Provide the [x, y] coordinate of the cell's center where the given text is located.  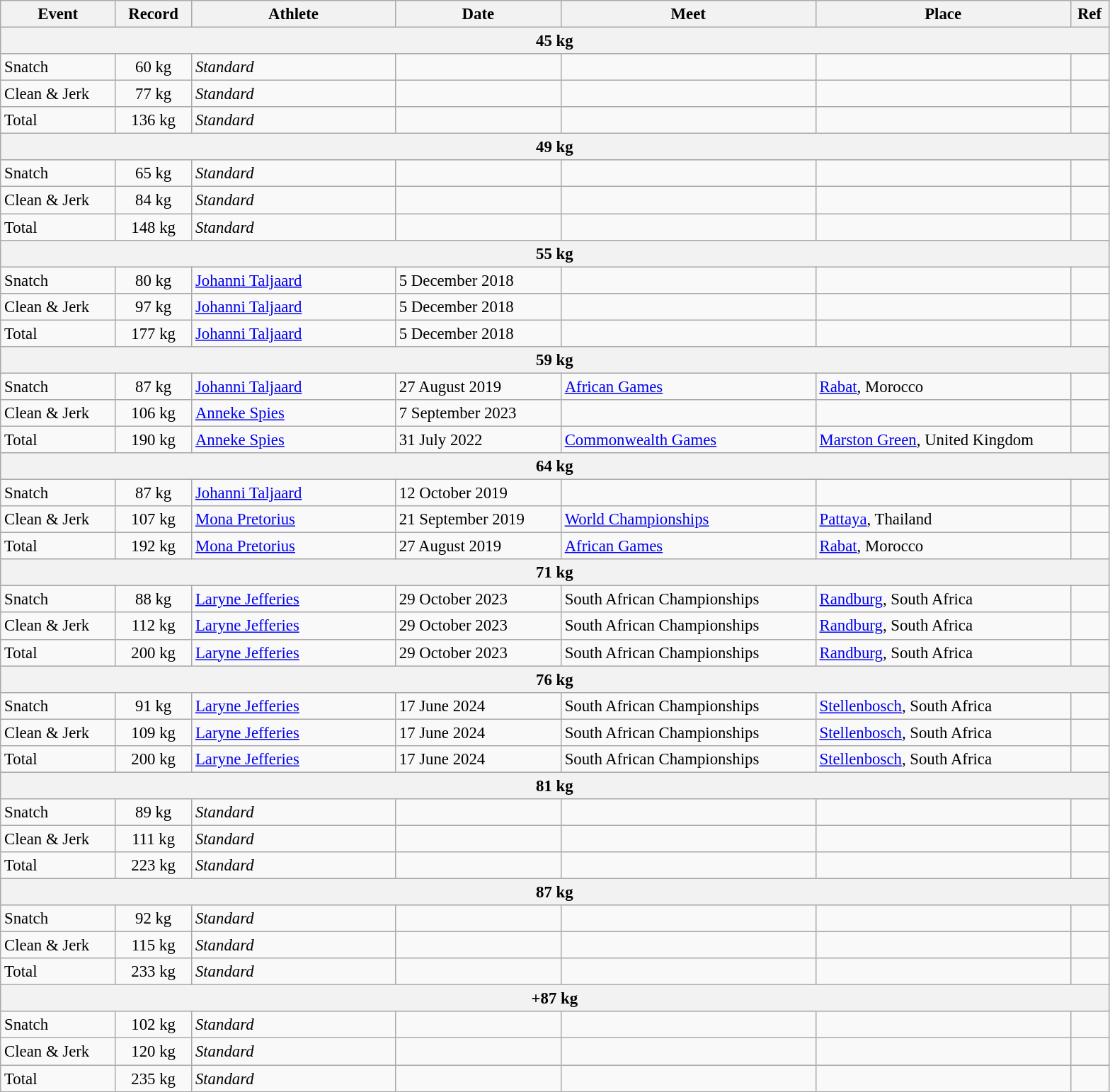
112 kg [154, 626]
71 kg [555, 573]
89 kg [154, 812]
88 kg [154, 599]
+87 kg [555, 999]
59 kg [555, 360]
233 kg [154, 972]
64 kg [555, 466]
148 kg [154, 227]
136 kg [154, 120]
192 kg [154, 546]
223 kg [154, 866]
Athlete [294, 14]
49 kg [555, 147]
115 kg [154, 946]
97 kg [154, 306]
92 kg [154, 919]
65 kg [154, 173]
Commonwealth Games [688, 439]
235 kg [154, 1079]
77 kg [154, 94]
84 kg [154, 200]
Pattaya, Thailand [943, 519]
45 kg [555, 41]
21 September 2019 [478, 519]
Marston Green, United Kingdom [943, 439]
106 kg [154, 413]
Ref [1089, 14]
Record [154, 14]
12 October 2019 [478, 493]
Place [943, 14]
109 kg [154, 732]
Meet [688, 14]
Date [478, 14]
81 kg [555, 786]
31 July 2022 [478, 439]
91 kg [154, 706]
World Championships [688, 519]
107 kg [154, 519]
80 kg [154, 280]
177 kg [154, 333]
111 kg [154, 839]
Event [58, 14]
102 kg [154, 1025]
7 September 2023 [478, 413]
60 kg [154, 67]
120 kg [154, 1052]
190 kg [154, 439]
76 kg [555, 679]
55 kg [555, 253]
